Detect which cell encompasses the target text, then output its (X, Y) center coordinate. 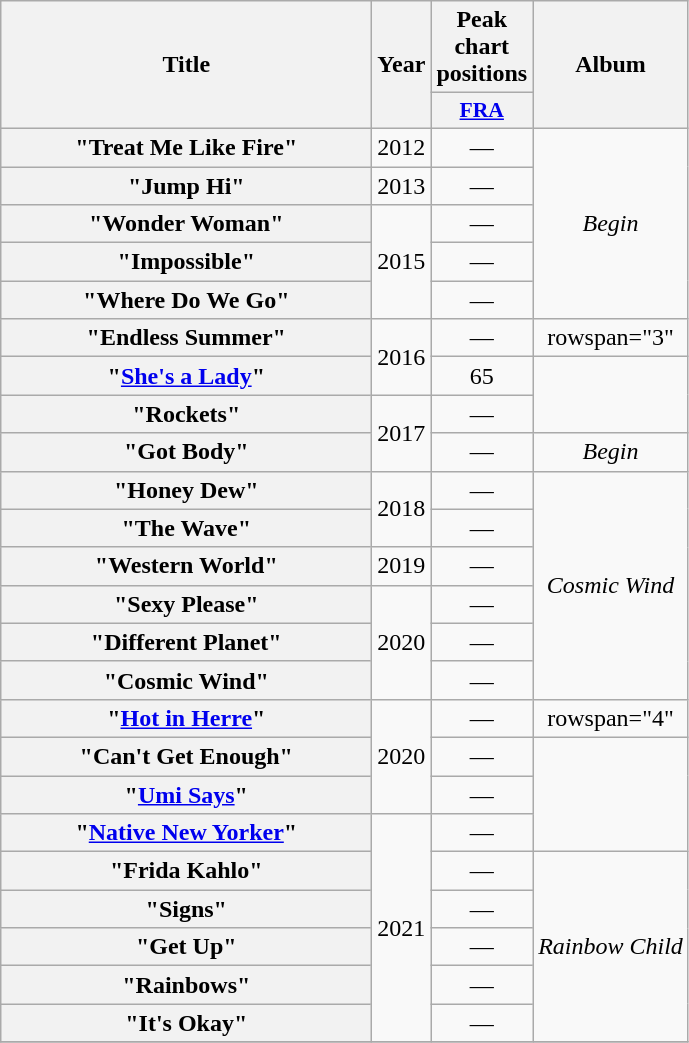
"Different Planet" (186, 642)
2017 (402, 433)
Title (186, 65)
"Where Do We Go" (186, 300)
"Got Body" (186, 452)
rowspan="4" (611, 718)
FRA (482, 111)
"Wonder Woman" (186, 224)
"Signs" (186, 909)
Album (611, 65)
"Rainbows" (186, 985)
"Rockets" (186, 414)
"Can't Get Enough" (186, 756)
"Cosmic Wind" (186, 680)
2016 (402, 357)
"Treat Me Like Fire" (186, 147)
2018 (402, 509)
65 (482, 376)
Rainbow Child (611, 947)
"Jump Hi" (186, 185)
"It's Okay" (186, 1023)
2019 (402, 566)
"She's a Lady" (186, 376)
2021 (402, 928)
"Endless Summer" (186, 338)
"Umi Says" (186, 795)
Peak chart positions (482, 47)
"Native New Yorker" (186, 833)
"Sexy Please" (186, 604)
"Frida Kahlo" (186, 871)
"Hot in Herre" (186, 718)
Cosmic Wind (611, 585)
"Honey Dew" (186, 490)
"Impossible" (186, 262)
rowspan="3" (611, 338)
2013 (402, 185)
"Western World" (186, 566)
2015 (402, 262)
Year (402, 65)
2012 (402, 147)
"Get Up" (186, 947)
"The Wave" (186, 528)
